Locate the cell with the specified text and output its [x, y] center coordinate. 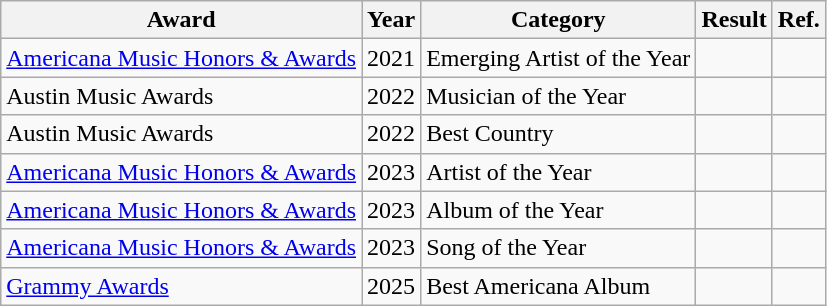
2025 [392, 286]
Emerging Artist of the Year [558, 58]
Year [392, 20]
Album of the Year [558, 210]
Best Country [558, 134]
Result [734, 20]
Artist of the Year [558, 172]
Award [182, 20]
2021 [392, 58]
Best Americana Album [558, 286]
Grammy Awards [182, 286]
Ref. [798, 20]
Musician of the Year [558, 96]
Category [558, 20]
Song of the Year [558, 248]
